Scan for the cell matching the given text and deliver its [X, Y] coordinate at center. 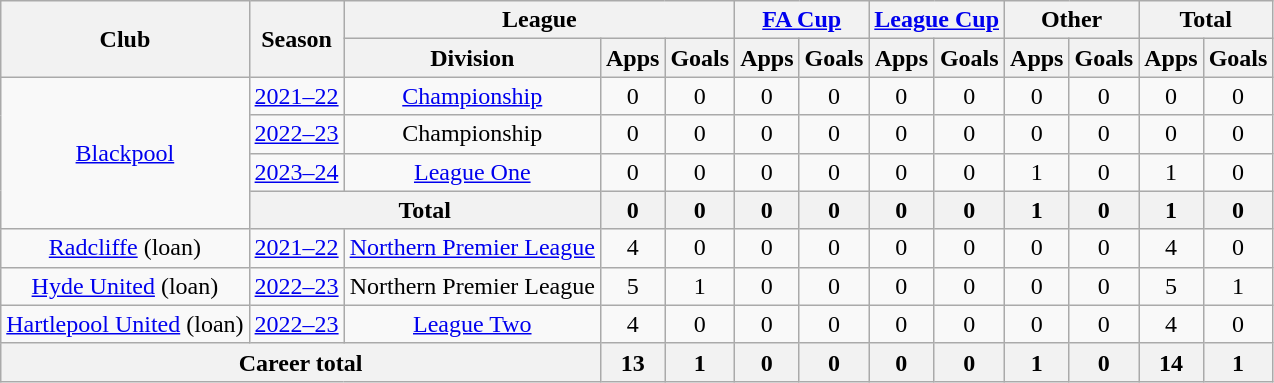
Hyde United (loan) [125, 286]
2023–24 [296, 172]
14 [1171, 362]
13 [632, 362]
League Two [472, 324]
FA Cup [802, 20]
League [539, 20]
Division [472, 58]
Blackpool [125, 153]
Other [1072, 20]
Career total [301, 362]
Club [125, 39]
Hartlepool United (loan) [125, 324]
League Cup [937, 20]
Radcliffe (loan) [125, 248]
League One [472, 172]
Season [296, 39]
